Search for the cell housing the specified text and yield its (X, Y) center coordinate. 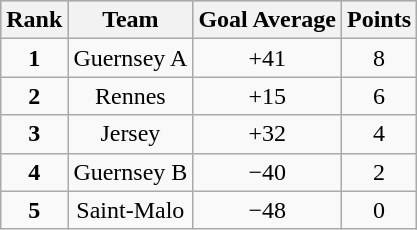
Points (378, 20)
Rank (34, 20)
Guernsey B (130, 172)
Team (130, 20)
Saint-Malo (130, 210)
5 (34, 210)
−40 (268, 172)
3 (34, 134)
+15 (268, 96)
−48 (268, 210)
Guernsey A (130, 58)
+32 (268, 134)
Jersey (130, 134)
1 (34, 58)
6 (378, 96)
8 (378, 58)
+41 (268, 58)
0 (378, 210)
Goal Average (268, 20)
Rennes (130, 96)
